Return the (x, y) coordinate for the center point of the cell that contains the specified text.  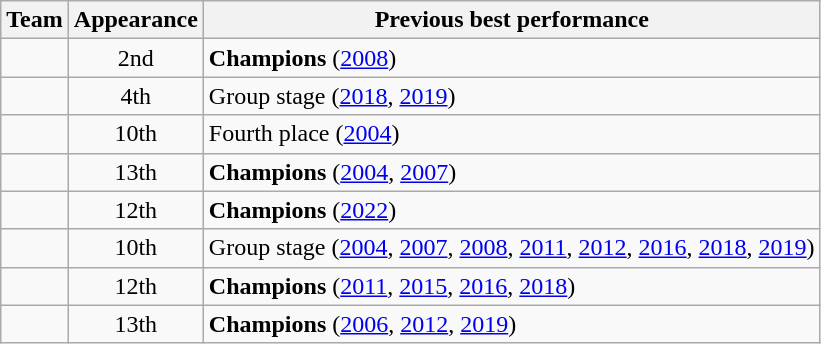
Champions (2004, 2007) (512, 172)
Group stage (2018, 2019) (512, 96)
Champions (2022) (512, 210)
Team (35, 20)
Appearance (136, 20)
Champions (2011, 2015, 2016, 2018) (512, 286)
Fourth place (2004) (512, 134)
4th (136, 96)
Champions (2008) (512, 58)
2nd (136, 58)
Champions (2006, 2012, 2019) (512, 324)
Group stage (2004, 2007, 2008, 2011, 2012, 2016, 2018, 2019) (512, 248)
Previous best performance (512, 20)
